Provide the [x, y] coordinate of the cell's center where the given text is located.  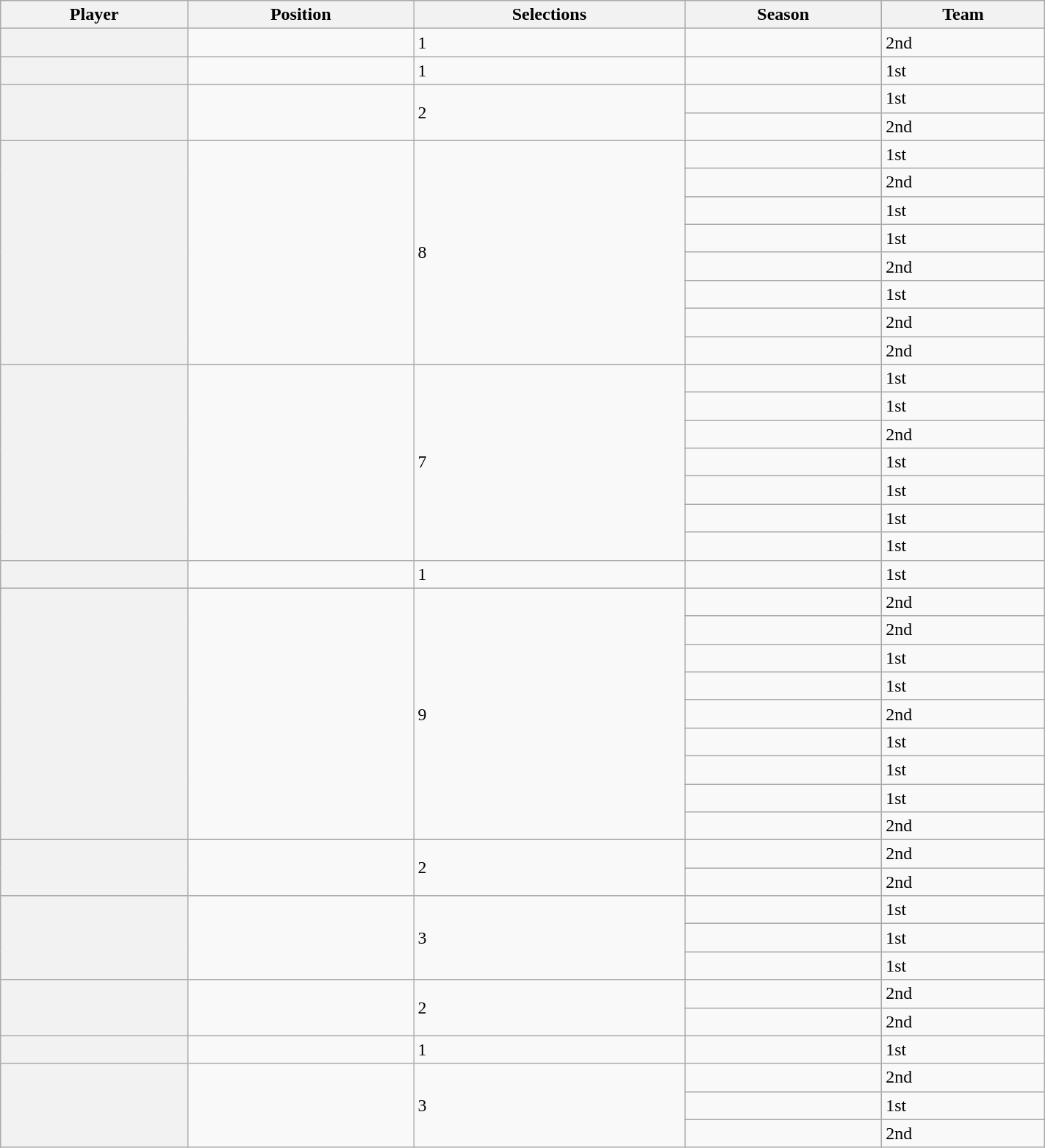
Position [301, 15]
Team [963, 15]
Season [783, 15]
Player [94, 15]
8 [550, 252]
9 [550, 714]
Selections [550, 15]
7 [550, 462]
